Extract the [x, y] coordinate from the center of the cell holding the provided text.  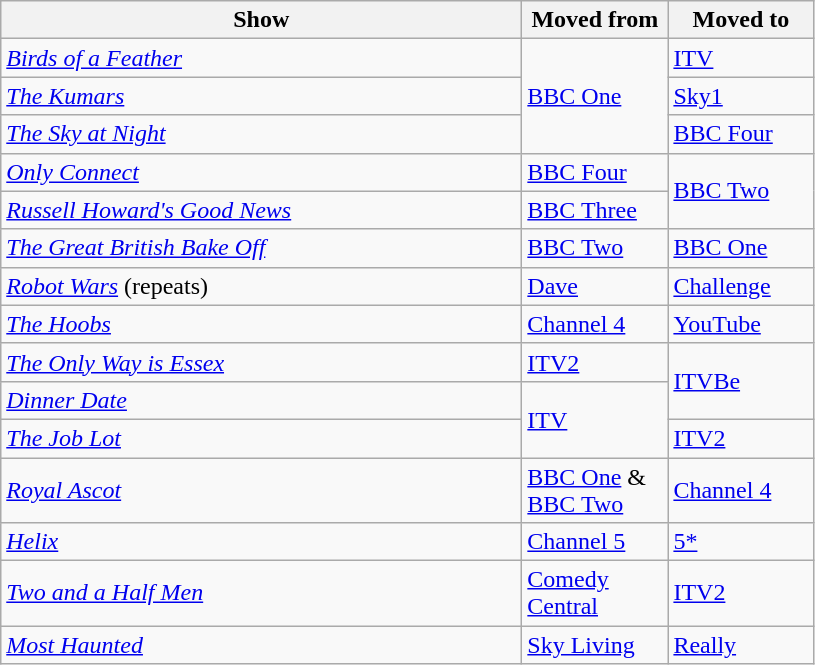
5* [741, 542]
Only Connect [262, 172]
The Kumars [262, 96]
The Sky at Night [262, 134]
BBC Three [595, 210]
Channel 5 [595, 542]
Challenge [741, 286]
Dave [595, 286]
ITVBe [741, 381]
The Job Lot [262, 438]
Birds of a Feather [262, 58]
BBC One & BBC Two [595, 490]
Comedy Central [595, 594]
Really [741, 645]
Dinner Date [262, 400]
Russell Howard's Good News [262, 210]
Two and a Half Men [262, 594]
Sky Living [595, 645]
Show [262, 20]
Most Haunted [262, 645]
YouTube [741, 324]
Royal Ascot [262, 490]
Helix [262, 542]
The Hoobs [262, 324]
Sky1 [741, 96]
Moved from [595, 20]
The Only Way is Essex [262, 362]
Moved to [741, 20]
The Great British Bake Off [262, 248]
Robot Wars (repeats) [262, 286]
